Output the [x, y] coordinate of the center of the cell containing the given text.  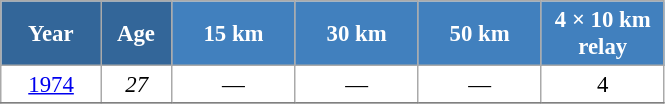
30 km [356, 34]
1974 [52, 85]
4 × 10 km relay [602, 34]
Age [136, 34]
27 [136, 85]
50 km [480, 34]
15 km [234, 34]
Year [52, 34]
4 [602, 85]
